Pinpoint the cell where the given text exists, returning its [x, y] midpoint coordinate. 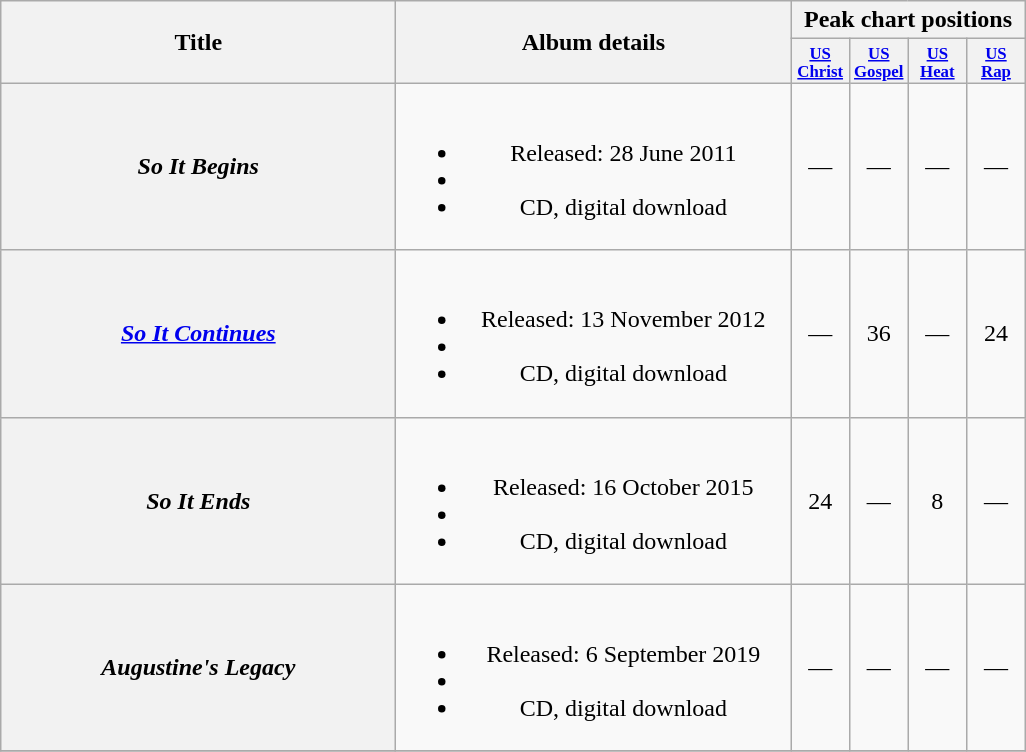
Peak chart positions [908, 20]
USRap [996, 61]
8 [938, 500]
USHeat [938, 61]
Released: 28 June 2011CD, digital download [594, 166]
36 [878, 334]
Released: 6 September 2019CD, digital download [594, 668]
USChrist [820, 61]
So It Continues [198, 334]
Augustine's Legacy [198, 668]
USGospel [878, 61]
Album details [594, 42]
So It Ends [198, 500]
Title [198, 42]
Released: 16 October 2015CD, digital download [594, 500]
So It Begins [198, 166]
Released: 13 November 2012CD, digital download [594, 334]
